Scan for the cell matching the given text and deliver its (x, y) coordinate at center. 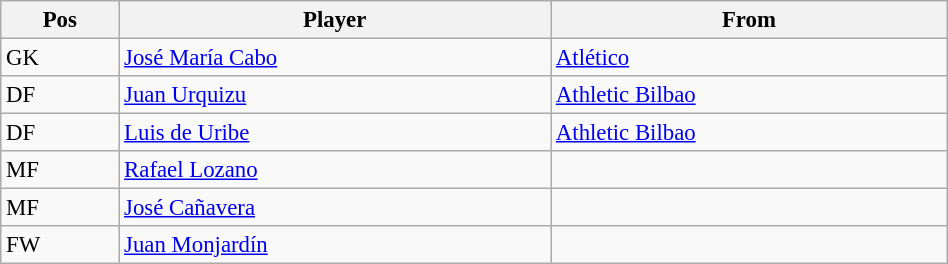
Juan Urquizu (335, 95)
José Cañavera (335, 208)
FW (60, 245)
Pos (60, 20)
Atlético (750, 58)
From (750, 20)
Player (335, 20)
José María Cabo (335, 58)
Rafael Lozano (335, 170)
Juan Monjardín (335, 245)
Luis de Uribe (335, 133)
GK (60, 58)
